Find where the given text appears and provide that cell's center as [x, y] coordinate. 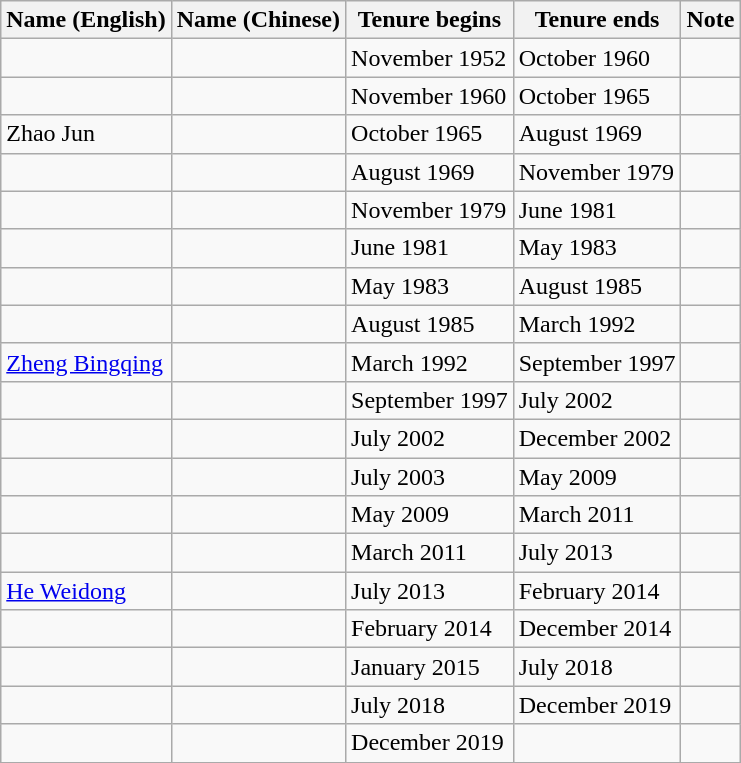
Name (Chinese) [258, 20]
Zheng Bingqing [86, 362]
Name (English) [86, 20]
July 2003 [430, 477]
November 1952 [430, 58]
October 1960 [597, 58]
Tenure begins [430, 20]
Note [710, 20]
November 1960 [430, 96]
December 2002 [597, 438]
December 2014 [597, 629]
He Weidong [86, 591]
January 2015 [430, 667]
Zhao Jun [86, 134]
Tenure ends [597, 20]
